Return [X, Y] of the center of cell containing provided text 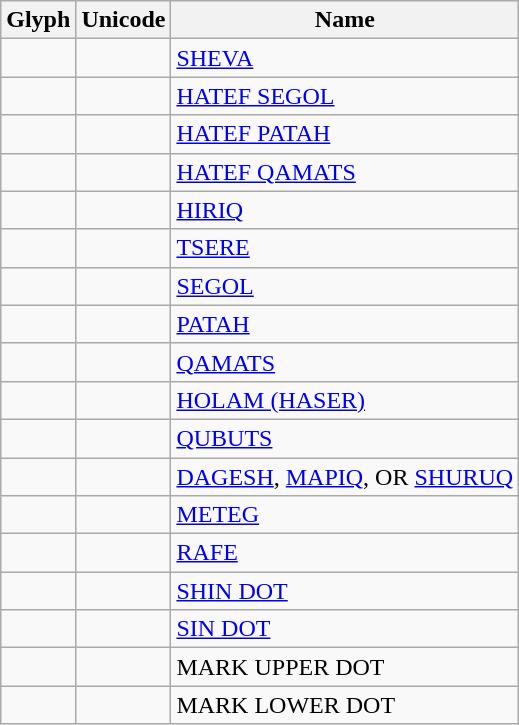
TSERE [345, 248]
HOLAM (HASER) [345, 400]
Unicode [124, 20]
Name [345, 20]
HATEF QAMATS [345, 172]
MARK LOWER DOT [345, 705]
QAMATS [345, 362]
SHEVA [345, 58]
QUBUTS [345, 438]
MARK UPPER DOT [345, 667]
METEG [345, 515]
PATAH [345, 324]
RAFE [345, 553]
SHIN DOT [345, 591]
HATEF SEGOL [345, 96]
SIN DOT [345, 629]
DAGESH, MAPIQ, OR SHURUQ [345, 477]
HIRIQ [345, 210]
HATEF PATAH [345, 134]
Glyph [38, 20]
SEGOL [345, 286]
